Detect which cell encompasses the target text, then output its [x, y] center coordinate. 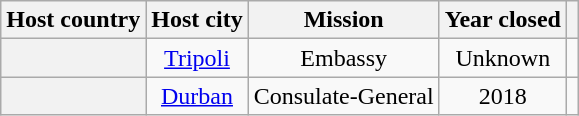
Mission [344, 20]
Host country [74, 20]
Host city [197, 20]
Embassy [344, 58]
Tripoli [197, 58]
2018 [502, 96]
Year closed [502, 20]
Unknown [502, 58]
Consulate-General [344, 96]
Durban [197, 96]
